Return the [x, y] coordinate for the center point of the cell that contains the specified text.  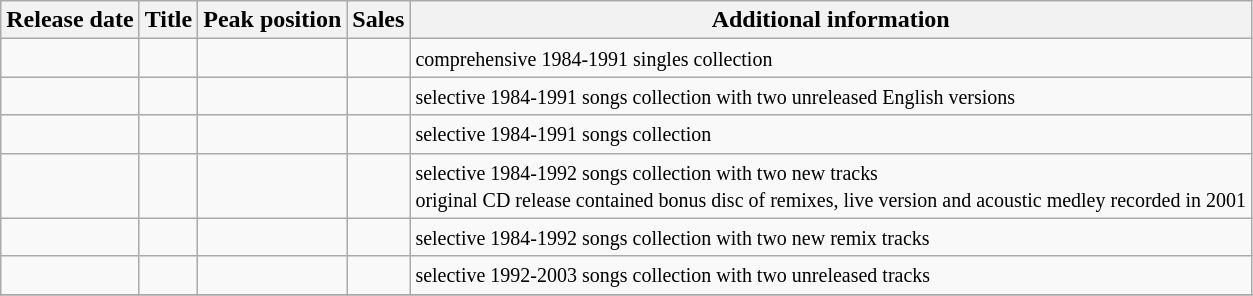
comprehensive 1984-1991 singles collection [831, 58]
Release date [70, 20]
Title [168, 20]
Sales [378, 20]
selective 1984-1991 songs collection [831, 134]
selective 1984-1991 songs collection with two unreleased English versions [831, 96]
Peak position [272, 20]
selective 1992-2003 songs collection with two unreleased tracks [831, 275]
Additional information [831, 20]
selective 1984-1992 songs collection with two new remix tracks [831, 237]
